Scan for the cell matching the given text and deliver its (X, Y) coordinate at center. 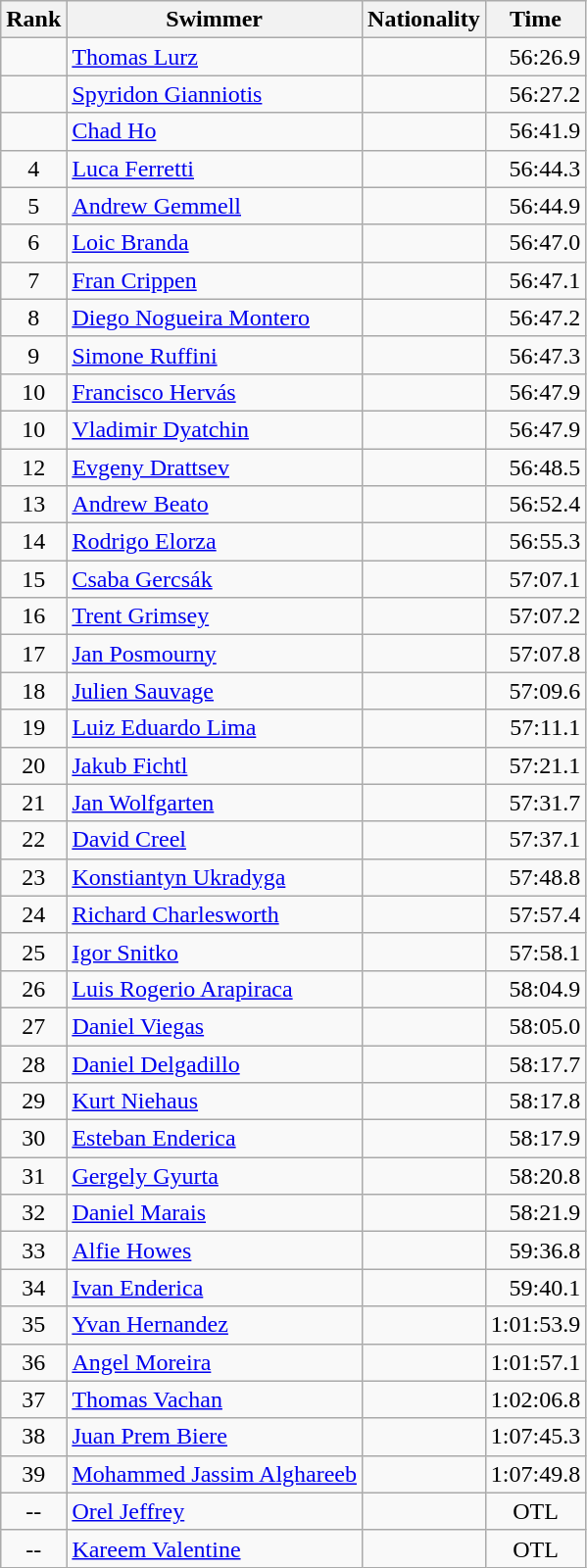
56:26.9 (535, 57)
31 (33, 1176)
13 (33, 505)
Fran Crippen (215, 280)
57:58.1 (535, 952)
33 (33, 1250)
Simone Ruffini (215, 355)
26 (33, 989)
Angel Moreira (215, 1362)
57:07.1 (535, 579)
Time (535, 20)
Chad Ho (215, 131)
Csaba Gercsák (215, 579)
57:07.2 (535, 616)
Jan Posmourny (215, 654)
Luis Rogerio Arapiraca (215, 989)
1:07:45.3 (535, 1437)
38 (33, 1437)
Diego Nogueira Montero (215, 318)
21 (33, 803)
56:55.3 (535, 542)
16 (33, 616)
34 (33, 1288)
Juan Prem Biere (215, 1437)
23 (33, 877)
Julien Sauvage (215, 691)
19 (33, 728)
David Creel (215, 840)
1:07:49.8 (535, 1474)
58:17.7 (535, 1063)
Rodrigo Elorza (215, 542)
Jan Wolfgarten (215, 803)
Kareem Valentine (215, 1548)
24 (33, 914)
12 (33, 467)
Loic Branda (215, 243)
56:44.9 (535, 206)
Daniel Viegas (215, 1026)
14 (33, 542)
56:48.5 (535, 467)
Vladimir Dyatchin (215, 429)
Daniel Delgadillo (215, 1063)
56:47.0 (535, 243)
27 (33, 1026)
Alfie Howes (215, 1250)
Francisco Hervás (215, 392)
57:57.4 (535, 914)
56:47.1 (535, 280)
Thomas Vachan (215, 1399)
22 (33, 840)
58:17.9 (535, 1139)
28 (33, 1063)
59:36.8 (535, 1250)
1:02:06.8 (535, 1399)
7 (33, 280)
Yvan Hernandez (215, 1325)
Ivan Enderica (215, 1288)
56:41.9 (535, 131)
17 (33, 654)
Daniel Marais (215, 1213)
59:40.1 (535, 1288)
Andrew Gemmell (215, 206)
Orel Jeffrey (215, 1511)
35 (33, 1325)
58:05.0 (535, 1026)
9 (33, 355)
Rank (33, 20)
39 (33, 1474)
29 (33, 1102)
Igor Snitko (215, 952)
Konstiantyn Ukradyga (215, 877)
57:21.1 (535, 765)
Thomas Lurz (215, 57)
57:37.1 (535, 840)
18 (33, 691)
4 (33, 169)
Trent Grimsey (215, 616)
57:31.7 (535, 803)
58:20.8 (535, 1176)
Esteban Enderica (215, 1139)
Richard Charlesworth (215, 914)
36 (33, 1362)
Mohammed Jassim Alghareeb (215, 1474)
58:04.9 (535, 989)
Kurt Niehaus (215, 1102)
1:01:53.9 (535, 1325)
37 (33, 1399)
56:47.3 (535, 355)
56:27.2 (535, 94)
6 (33, 243)
Nationality (424, 20)
Evgeny Drattsev (215, 467)
58:21.9 (535, 1213)
1:01:57.1 (535, 1362)
8 (33, 318)
58:17.8 (535, 1102)
Luiz Eduardo Lima (215, 728)
57:09.6 (535, 691)
57:11.1 (535, 728)
Andrew Beato (215, 505)
56:52.4 (535, 505)
Swimmer (215, 20)
25 (33, 952)
Spyridon Gianniotis (215, 94)
57:48.8 (535, 877)
15 (33, 579)
56:44.3 (535, 169)
Jakub Fichtl (215, 765)
56:47.2 (535, 318)
5 (33, 206)
Luca Ferretti (215, 169)
20 (33, 765)
57:07.8 (535, 654)
30 (33, 1139)
32 (33, 1213)
Gergely Gyurta (215, 1176)
